Search for the cell housing the specified text and yield its (x, y) center coordinate. 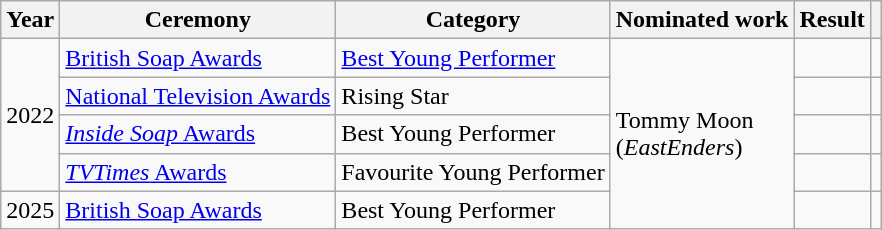
Result (832, 20)
Tommy Moon(EastEnders) (702, 134)
National Television Awards (198, 96)
Rising Star (473, 96)
Inside Soap Awards (198, 134)
Category (473, 20)
2025 (30, 210)
2022 (30, 115)
TVTimes Awards (198, 172)
Nominated work (702, 20)
Favourite Young Performer (473, 172)
Ceremony (198, 20)
Year (30, 20)
